Search for the cell housing the specified text and yield its (X, Y) center coordinate. 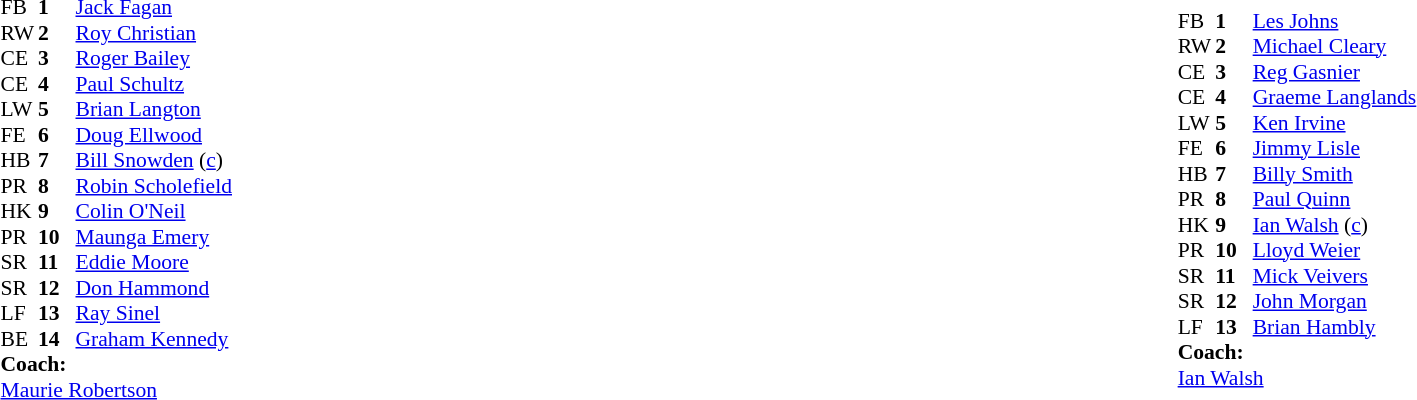
1 (1234, 20)
Maunga Emery (154, 237)
Eddie Moore (154, 263)
Ian Walsh (1298, 377)
Mick Veivers (1335, 275)
Michael Cleary (1335, 46)
BE (19, 339)
Roger Bailey (154, 59)
Brian Hambly (1335, 326)
Brian Langton (154, 109)
Paul Quinn (1335, 199)
Jimmy Lisle (1335, 148)
John Morgan (1335, 301)
Graham Kennedy (154, 339)
Ray Sinel (154, 313)
Reg Gasnier (1335, 71)
Graeme Langlands (1335, 97)
Roy Christian (154, 33)
Robin Scholefield (154, 186)
Lloyd Weier (1335, 250)
Bill Snowden (c) (154, 161)
Ian Walsh (c) (1335, 224)
Paul Schultz (154, 84)
14 (57, 339)
Billy Smith (1335, 173)
Colin O'Neil (154, 211)
Ken Irvine (1335, 122)
Doug Ellwood (154, 135)
FB (1197, 20)
Don Hammond (154, 288)
Les Johns (1335, 20)
